Identify which cell holds the provided text, then report its [x, y] central coordinate. 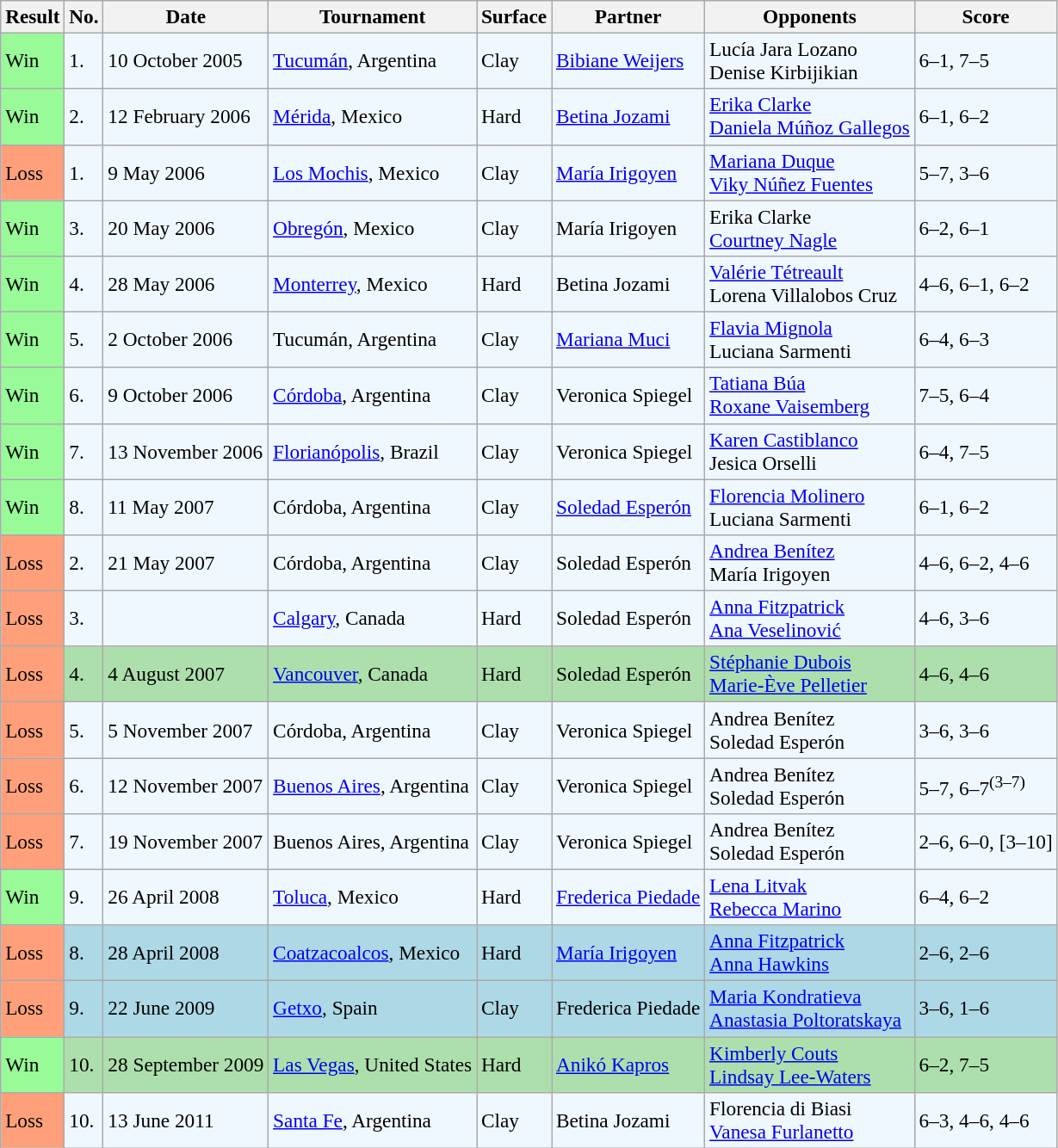
Valérie Tétreault Lorena Villalobos Cruz [809, 284]
19 November 2007 [186, 842]
2 October 2006 [186, 339]
Result [33, 16]
Florencia di Biasi Vanesa Furlanetto [809, 1120]
Maria Kondratieva Anastasia Poltoratskaya [809, 1009]
Andrea Benítez María Irigoyen [809, 563]
Los Mochis, Mexico [373, 172]
Florianópolis, Brazil [373, 451]
Lena Litvak Rebecca Marino [809, 897]
Monterrey, Mexico [373, 284]
4–6, 6–1, 6–2 [986, 284]
Tatiana Búa Roxane Vaisemberg [809, 396]
Partner [628, 16]
Calgary, Canada [373, 618]
20 May 2006 [186, 227]
22 June 2009 [186, 1009]
28 May 2006 [186, 284]
Santa Fe, Argentina [373, 1120]
Stéphanie Dubois Marie-Ève Pelletier [809, 675]
21 May 2007 [186, 563]
3–6, 1–6 [986, 1009]
Date [186, 16]
4–6, 3–6 [986, 618]
9 May 2006 [186, 172]
Florencia Molinero Luciana Sarmenti [809, 506]
12 February 2006 [186, 117]
26 April 2008 [186, 897]
Karen Castiblanco Jesica Orselli [809, 451]
Tournament [373, 16]
6–3, 4–6, 4–6 [986, 1120]
28 April 2008 [186, 954]
Opponents [809, 16]
10 October 2005 [186, 60]
7–5, 6–4 [986, 396]
Anikó Kapros [628, 1064]
Mérida, Mexico [373, 117]
Kimberly Couts Lindsay Lee-Waters [809, 1064]
2–6, 6–0, [3–10] [986, 842]
6–4, 6–2 [986, 897]
12 November 2007 [186, 785]
Vancouver, Canada [373, 675]
6–4, 6–3 [986, 339]
5 November 2007 [186, 730]
11 May 2007 [186, 506]
Anna Fitzpatrick Ana Veselinović [809, 618]
4 August 2007 [186, 675]
6–4, 7–5 [986, 451]
Mariana Duque Viky Núñez Fuentes [809, 172]
No. [84, 16]
Bibiane Weijers [628, 60]
Lucía Jara Lozano Denise Kirbijikian [809, 60]
4–6, 4–6 [986, 675]
Coatzacoalcos, Mexico [373, 954]
Toluca, Mexico [373, 897]
6–1, 7–5 [986, 60]
13 November 2006 [186, 451]
5–7, 6–7(3–7) [986, 785]
5–7, 3–6 [986, 172]
Erika Clarke Daniela Múñoz Gallegos [809, 117]
Surface [515, 16]
4–6, 6–2, 4–6 [986, 563]
Flavia Mignola Luciana Sarmenti [809, 339]
9 October 2006 [186, 396]
6–2, 7–5 [986, 1064]
13 June 2011 [186, 1120]
6–2, 6–1 [986, 227]
3–6, 3–6 [986, 730]
Getxo, Spain [373, 1009]
Mariana Muci [628, 339]
2–6, 2–6 [986, 954]
Erika Clarke Courtney Nagle [809, 227]
Score [986, 16]
Obregón, Mexico [373, 227]
Las Vegas, United States [373, 1064]
Anna Fitzpatrick Anna Hawkins [809, 954]
28 September 2009 [186, 1064]
